Output the (X, Y) coordinate of the center of the cell containing the given text.  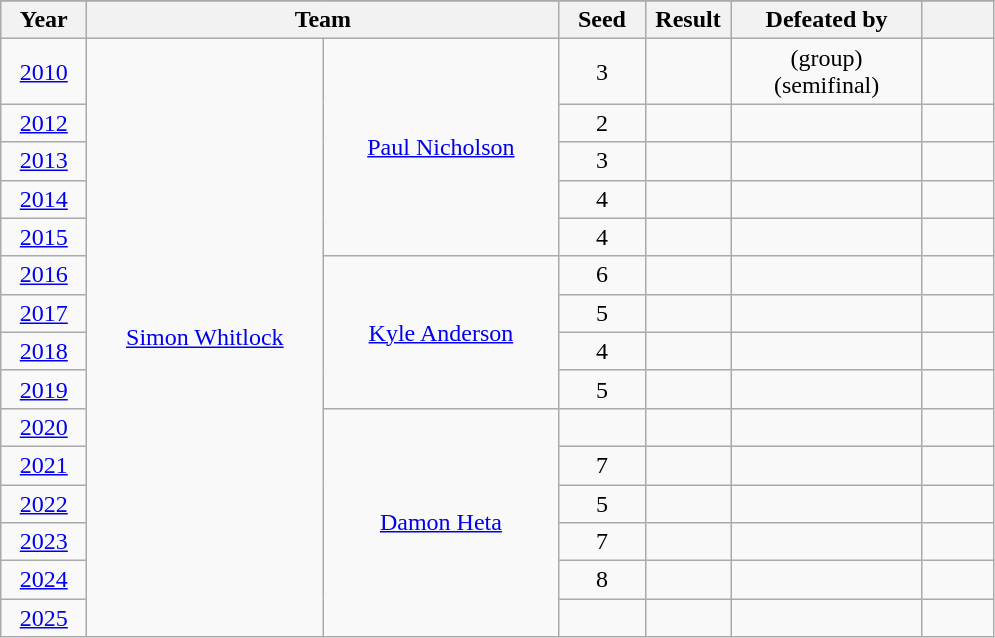
2014 (44, 199)
Result (688, 20)
Year (44, 20)
2018 (44, 351)
Seed (602, 20)
2 (602, 123)
2012 (44, 123)
2019 (44, 389)
Damon Heta (441, 522)
6 (602, 275)
Defeated by (826, 20)
2021 (44, 465)
2025 (44, 618)
Kyle Anderson (441, 332)
2024 (44, 580)
8 (602, 580)
2016 (44, 275)
(group) (semifinal) (826, 72)
Team (323, 20)
2017 (44, 313)
2020 (44, 427)
2022 (44, 503)
2023 (44, 542)
Paul Nicholson (441, 148)
Simon Whitlock (205, 338)
2013 (44, 161)
2010 (44, 72)
2015 (44, 237)
